For the text-containing cell, return its midpoint in [x, y] coordinate format. 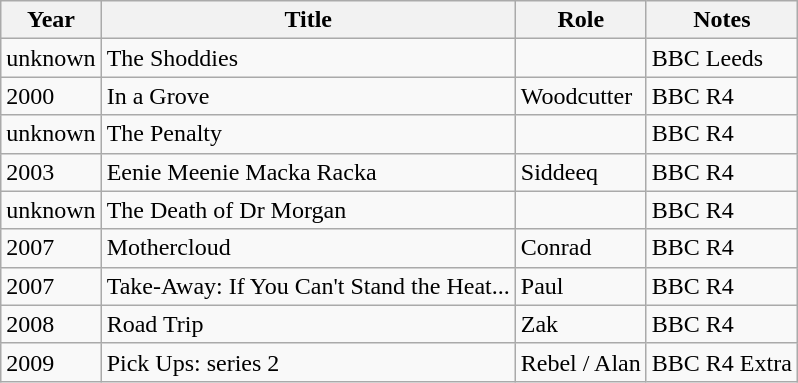
Conrad [580, 248]
2008 [51, 324]
The Penalty [308, 134]
Title [308, 20]
Notes [722, 20]
2009 [51, 362]
The Shoddies [308, 58]
In a Grove [308, 96]
The Death of Dr Morgan [308, 210]
Pick Ups: series 2 [308, 362]
Paul [580, 286]
Take-Away: If You Can't Stand the Heat... [308, 286]
Mothercloud [308, 248]
Road Trip [308, 324]
Rebel / Alan [580, 362]
Role [580, 20]
BBC R4 Extra [722, 362]
Zak [580, 324]
2000 [51, 96]
BBC Leeds [722, 58]
2003 [51, 172]
Woodcutter [580, 96]
Eenie Meenie Macka Racka [308, 172]
Year [51, 20]
Siddeeq [580, 172]
